Return the (x, y) coordinate for the center point of the cell that contains the specified text.  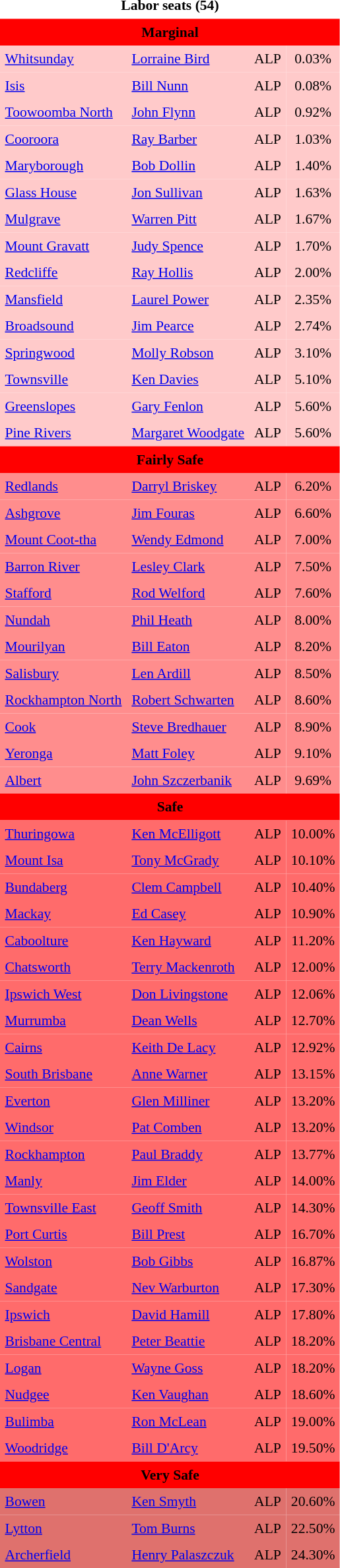
1.67% (313, 219)
Wayne Goss (188, 1367)
16.70% (313, 1234)
Judy Spence (188, 245)
Terry Mackenroth (188, 967)
12.00% (313, 967)
12.06% (313, 993)
20.60% (313, 1501)
John Szczerbanik (188, 780)
1.70% (313, 245)
Steve Bredhauer (188, 726)
8.20% (313, 646)
Bundaberg (63, 887)
Toowoomba North (63, 112)
Stafford (63, 593)
12.92% (313, 1047)
Phil Heath (188, 619)
South Brisbane (63, 1074)
Lytton (63, 1528)
2.74% (313, 326)
Nundah (63, 619)
1.63% (313, 192)
14.00% (313, 1181)
Brisbane Central (63, 1341)
Greenslopes (63, 406)
Jon Sullivan (188, 192)
Jim Pearce (188, 326)
8.60% (313, 700)
Maryborough (63, 166)
Lesley Clark (188, 566)
8.00% (313, 619)
5.10% (313, 379)
Paul Braddy (188, 1154)
Ron McLean (188, 1421)
10.10% (313, 860)
Sandgate (63, 1288)
Wendy Edmond (188, 540)
Glass House (63, 192)
7.60% (313, 593)
Ken McElligott (188, 833)
Whitsunday (63, 59)
8.90% (313, 726)
0.92% (313, 112)
Gary Fenlon (188, 406)
0.03% (313, 59)
10.90% (313, 914)
1.03% (313, 139)
Bob Dollin (188, 166)
Broadsound (63, 326)
Pat Comben (188, 1127)
18.60% (313, 1395)
Warren Pitt (188, 219)
Cook (63, 726)
Bulimba (63, 1421)
Bob Gibbs (188, 1261)
Redlands (63, 486)
Mackay (63, 914)
Manly (63, 1181)
Geoff Smith (188, 1207)
Barron River (63, 566)
10.00% (313, 833)
Tony McGrady (188, 860)
6.60% (313, 513)
Ashgrove (63, 513)
13.77% (313, 1154)
Marginal (170, 32)
Mansfield (63, 299)
Rod Welford (188, 593)
14.30% (313, 1207)
Fairly Safe (170, 459)
Ken Hayward (188, 940)
6.20% (313, 486)
Jim Elder (188, 1181)
Ken Smyth (188, 1501)
Townsville East (63, 1207)
Cooroora (63, 139)
24.30% (313, 1555)
Logan (63, 1367)
Ken Davies (188, 379)
Darryl Briskey (188, 486)
David Hamill (188, 1314)
Bill Nunn (188, 85)
Townsville (63, 379)
Bill Prest (188, 1234)
13.15% (313, 1074)
Don Livingstone (188, 993)
Ray Hollis (188, 272)
Mount Isa (63, 860)
Glen Milliner (188, 1100)
Ipswich West (63, 993)
Albert (63, 780)
Mount Gravatt (63, 245)
Caboolture (63, 940)
Tom Burns (188, 1528)
Yeronga (63, 753)
Windsor (63, 1127)
17.30% (313, 1288)
Bill D'Arcy (188, 1448)
John Flynn (188, 112)
Redcliffe (63, 272)
Dean Wells (188, 1020)
Clem Campbell (188, 887)
Woodridge (63, 1448)
Laurel Power (188, 299)
Mourilyan (63, 646)
2.35% (313, 299)
Anne Warner (188, 1074)
Matt Foley (188, 753)
22.50% (313, 1528)
9.10% (313, 753)
9.69% (313, 780)
Molly Robson (188, 352)
Bill Eaton (188, 646)
Peter Beattie (188, 1341)
16.87% (313, 1261)
Mount Coot-tha (63, 540)
Ken Vaughan (188, 1395)
Jim Fouras (188, 513)
Safe (170, 807)
11.20% (313, 940)
12.70% (313, 1020)
Nev Warburton (188, 1288)
7.00% (313, 540)
2.00% (313, 272)
7.50% (313, 566)
Henry Palaszczuk (188, 1555)
Lorraine Bird (188, 59)
Len Ardill (188, 673)
19.00% (313, 1421)
Everton (63, 1100)
Mulgrave (63, 219)
Ed Casey (188, 914)
10.40% (313, 887)
Nudgee (63, 1395)
Isis (63, 85)
Thuringowa (63, 833)
Murrumba (63, 1020)
Chatsworth (63, 967)
Ipswich (63, 1314)
1.40% (313, 166)
Salisbury (63, 673)
17.80% (313, 1314)
3.10% (313, 352)
Cairns (63, 1047)
Ray Barber (188, 139)
Margaret Woodgate (188, 433)
Keith De Lacy (188, 1047)
Springwood (63, 352)
Pine Rivers (63, 433)
Rockhampton North (63, 700)
Archerfield (63, 1555)
Very Safe (170, 1474)
19.50% (313, 1448)
Port Curtis (63, 1234)
0.08% (313, 85)
Robert Schwarten (188, 700)
8.50% (313, 673)
Wolston (63, 1261)
Bowen (63, 1501)
Rockhampton (63, 1154)
